Capture the cell that displays the provided text and extract its (x, y) central coordinate. 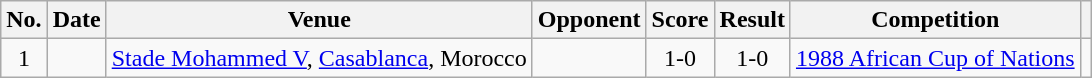
No. (24, 20)
Date (76, 20)
Opponent (589, 20)
Competition (935, 20)
Venue (319, 20)
1988 African Cup of Nations (935, 58)
Result (752, 20)
Score (680, 20)
1 (24, 58)
Stade Mohammed V, Casablanca, Morocco (319, 58)
